Find where the given text appears and provide that cell's center as (x, y) coordinate. 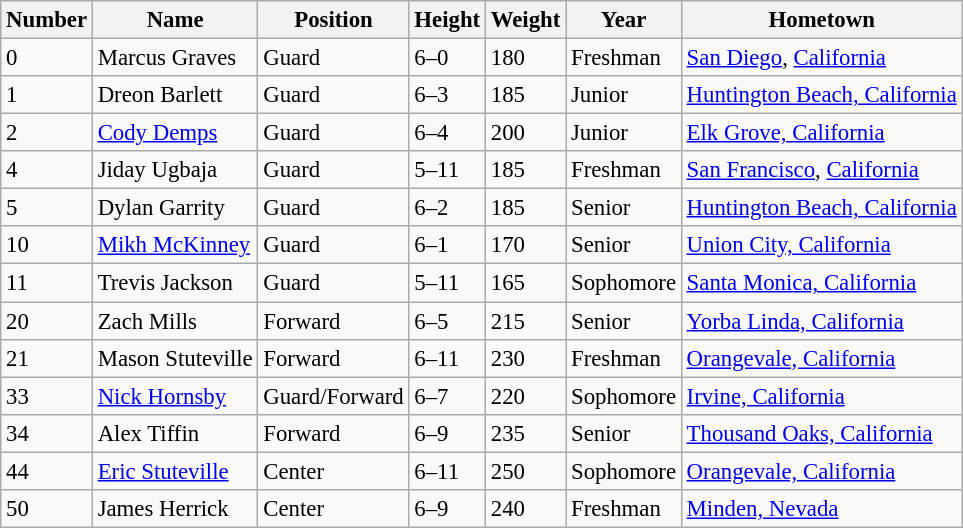
Nick Hornsby (175, 396)
San Francisco, California (822, 170)
0 (47, 58)
235 (525, 433)
165 (525, 283)
Dylan Garrity (175, 208)
220 (525, 396)
Height (447, 20)
Year (624, 20)
Thousand Oaks, California (822, 433)
20 (47, 321)
170 (525, 245)
2 (47, 133)
Jiday Ugbaja (175, 170)
6–0 (447, 58)
Cody Demps (175, 133)
50 (47, 509)
215 (525, 321)
Dreon Barlett (175, 95)
Weight (525, 20)
Mikh McKinney (175, 245)
Mason Stuteville (175, 358)
Alex Tiffin (175, 433)
6–4 (447, 133)
Irvine, California (822, 396)
4 (47, 170)
Zach Mills (175, 321)
250 (525, 471)
44 (47, 471)
Position (334, 20)
Eric Stuteville (175, 471)
6–5 (447, 321)
180 (525, 58)
6–7 (447, 396)
11 (47, 283)
Yorba Linda, California (822, 321)
200 (525, 133)
San Diego, California (822, 58)
6–3 (447, 95)
6–2 (447, 208)
James Herrick (175, 509)
Number (47, 20)
Hometown (822, 20)
Guard/Forward (334, 396)
10 (47, 245)
Name (175, 20)
230 (525, 358)
21 (47, 358)
1 (47, 95)
Santa Monica, California (822, 283)
34 (47, 433)
5 (47, 208)
Trevis Jackson (175, 283)
Elk Grove, California (822, 133)
240 (525, 509)
Minden, Nevada (822, 509)
33 (47, 396)
6–1 (447, 245)
Union City, California (822, 245)
Marcus Graves (175, 58)
